Search for the cell housing the specified text and yield its (X, Y) center coordinate. 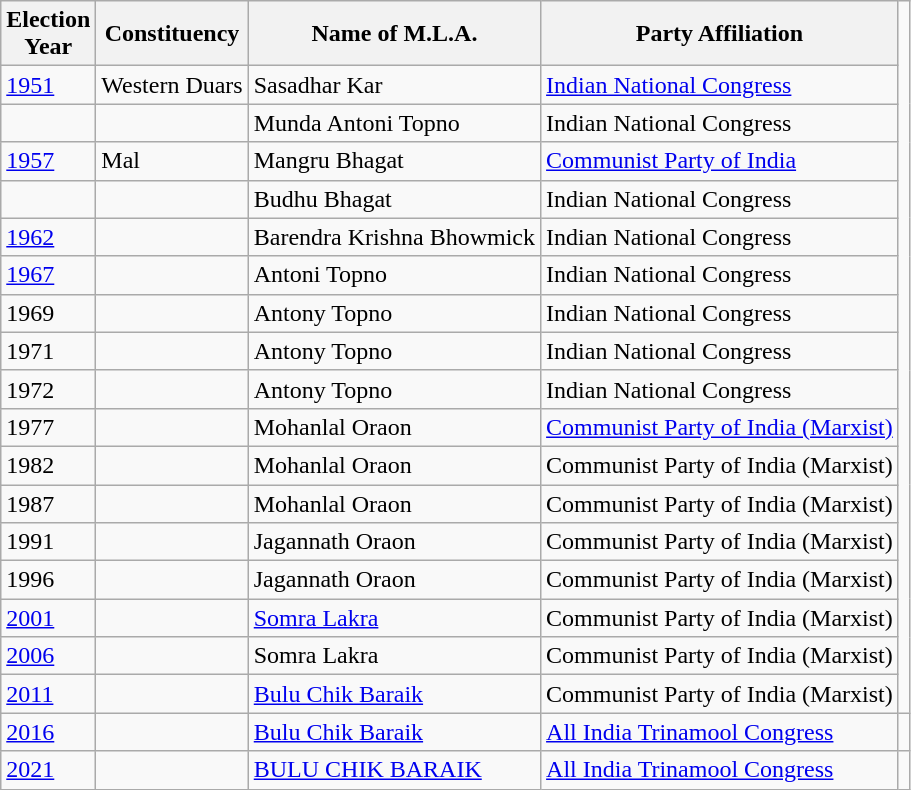
1987 (48, 503)
1962 (48, 237)
Barendra Krishna Bhowmick (394, 237)
1951 (48, 85)
2016 (48, 732)
Party Affiliation (720, 34)
2011 (48, 694)
Antoni Topno (394, 275)
Budhu Bhagat (394, 199)
BULU CHIK BARAIK (394, 770)
Sasadhar Kar (394, 85)
Name of M.L.A. (394, 34)
Western Duars (172, 85)
Election Year (48, 34)
Mal (172, 161)
1982 (48, 465)
1967 (48, 275)
1977 (48, 427)
1972 (48, 389)
1996 (48, 580)
1971 (48, 351)
2021 (48, 770)
2001 (48, 618)
1969 (48, 313)
1991 (48, 542)
Munda Antoni Topno (394, 123)
Constituency (172, 34)
Mangru Bhagat (394, 161)
1957 (48, 161)
2006 (48, 656)
Communist Party of India (720, 161)
